For the text-containing cell, return its midpoint in [X, Y] coordinate format. 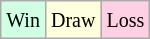
Draw [72, 20]
Loss [126, 20]
Win [24, 20]
